Output the (X, Y) coordinate of the center of the cell containing the given text.  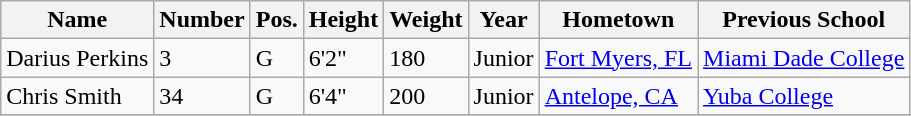
Name (78, 20)
6'4" (343, 96)
Darius Perkins (78, 58)
Number (202, 20)
Year (504, 20)
Pos. (276, 20)
6'2" (343, 58)
Weight (426, 20)
Hometown (618, 20)
Chris Smith (78, 96)
Antelope, CA (618, 96)
3 (202, 58)
Height (343, 20)
Yuba College (804, 96)
34 (202, 96)
Previous School (804, 20)
200 (426, 96)
180 (426, 58)
Miami Dade College (804, 58)
Fort Myers, FL (618, 58)
